Extract the [X, Y] coordinate from the center of the cell holding the provided text.  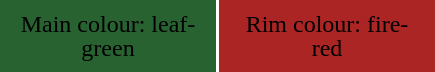
Rim colour: fire-red [327, 36]
Main colour: leaf-green [108, 36]
